Detect which cell encompasses the target text, then output its (x, y) center coordinate. 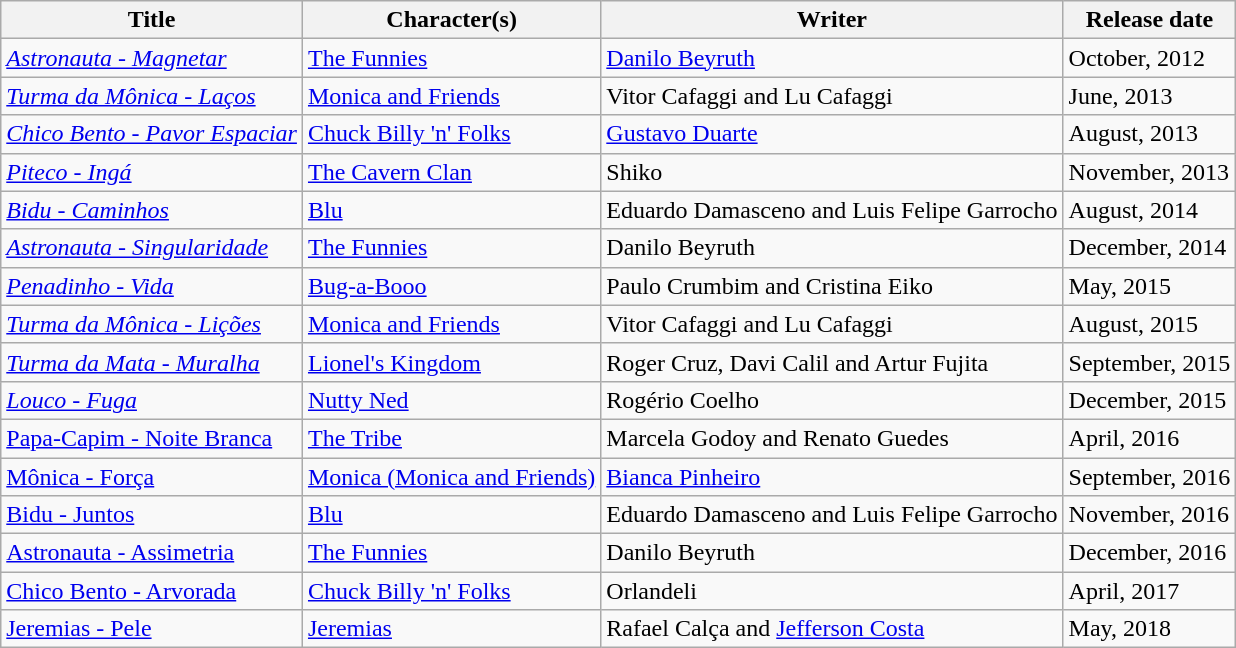
Turma da Mônica - Laços (152, 96)
Nutty Ned (451, 400)
Piteco - Ingá (152, 172)
Jeremias (451, 629)
Title (152, 20)
December, 2016 (1150, 553)
Orlandeli (832, 591)
Chico Bento - Arvorada (152, 591)
Release date (1150, 20)
Turma da Mata - Muralha (152, 362)
April, 2017 (1150, 591)
Penadinho - Vida (152, 286)
May, 2015 (1150, 286)
Bug-a-Booo (451, 286)
Writer (832, 20)
November, 2016 (1150, 515)
Lionel's Kingdom (451, 362)
Marcela Godoy and Renato Guedes (832, 438)
September, 2016 (1150, 477)
June, 2013 (1150, 96)
Papa-Capim - Noite Branca (152, 438)
September, 2015 (1150, 362)
Astronauta - Magnetar (152, 58)
May, 2018 (1150, 629)
Bidu - Caminhos (152, 210)
October, 2012 (1150, 58)
Bianca Pinheiro (832, 477)
Shiko (832, 172)
November, 2013 (1150, 172)
Turma da Mônica - Lições (152, 324)
April, 2016 (1150, 438)
Roger Cruz, Davi Calil and Artur Fujita (832, 362)
August, 2015 (1150, 324)
Character(s) (451, 20)
December, 2015 (1150, 400)
Bidu - Juntos (152, 515)
Louco - Fuga (152, 400)
Paulo Crumbim and Cristina Eiko (832, 286)
Rafael Calça and Jefferson Costa (832, 629)
Gustavo Duarte (832, 134)
August, 2014 (1150, 210)
The Cavern Clan (451, 172)
Rogério Coelho (832, 400)
The Tribe (451, 438)
Astronauta - Singularidade (152, 248)
Jeremias - Pele (152, 629)
Mônica - Força (152, 477)
Monica (Monica and Friends) (451, 477)
August, 2013 (1150, 134)
December, 2014 (1150, 248)
Astronauta - Assimetria (152, 553)
Chico Bento - Pavor Espaciar (152, 134)
